Search for the cell housing the specified text and yield its (x, y) center coordinate. 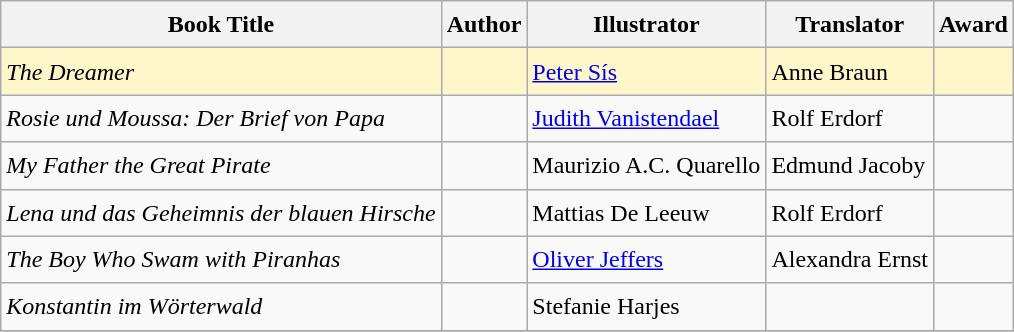
My Father the Great Pirate (221, 166)
Award (974, 24)
Judith Vanistendael (646, 118)
The Boy Who Swam with Piranhas (221, 260)
Stefanie Harjes (646, 306)
Maurizio A.C. Quarello (646, 166)
Peter Sís (646, 72)
Alexandra Ernst (850, 260)
Lena und das Geheimnis der blauen Hirsche (221, 212)
Book Title (221, 24)
Translator (850, 24)
Rosie und Moussa: Der Brief von Papa (221, 118)
The Dreamer (221, 72)
Anne Braun (850, 72)
Oliver Jeffers (646, 260)
Author (484, 24)
Konstantin im Wörterwald (221, 306)
Edmund Jacoby (850, 166)
Illustrator (646, 24)
Mattias De Leeuw (646, 212)
